Locate the cell with the specified text and output its [X, Y] center coordinate. 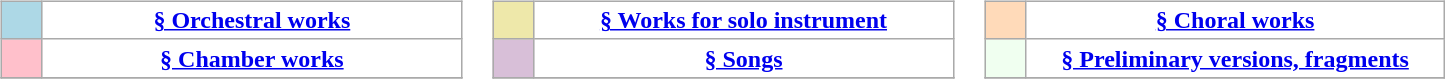
§ Choral works [1236, 20]
§ Songs [744, 58]
§ Chamber works [252, 58]
§ Works for solo instrument [744, 20]
§ Preliminary versions, fragments [1236, 58]
§ Orchestral works [252, 20]
